Extract the [x, y] coordinate from the center of the cell holding the provided text.  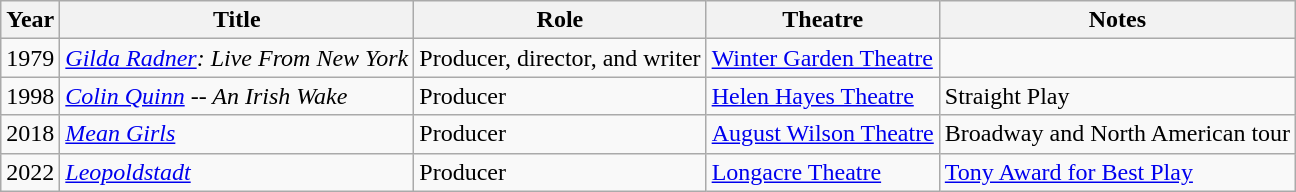
Role [560, 20]
Notes [1117, 20]
Title [237, 20]
Year [30, 20]
Mean Girls [237, 134]
Leopoldstadt [237, 172]
Longacre Theatre [822, 172]
Broadway and North American tour [1117, 134]
2018 [30, 134]
Winter Garden Theatre [822, 58]
Gilda Radner: Live From New York [237, 58]
Helen Hayes Theatre [822, 96]
Straight Play [1117, 96]
Theatre [822, 20]
Tony Award for Best Play [1117, 172]
1998 [30, 96]
1979 [30, 58]
2022 [30, 172]
Colin Quinn -- An Irish Wake [237, 96]
Producer, director, and writer [560, 58]
August Wilson Theatre [822, 134]
